Capture the cell that displays the provided text and extract its [x, y] central coordinate. 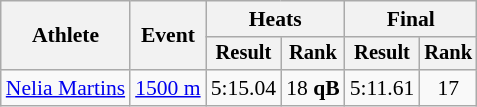
5:15.04 [244, 88]
17 [448, 88]
Nelia Martins [66, 88]
18 qB [313, 88]
Heats [276, 19]
Athlete [66, 36]
5:11.61 [382, 88]
Event [168, 36]
1500 m [168, 88]
Final [411, 19]
